Identify which cell holds the provided text, then report its [x, y] central coordinate. 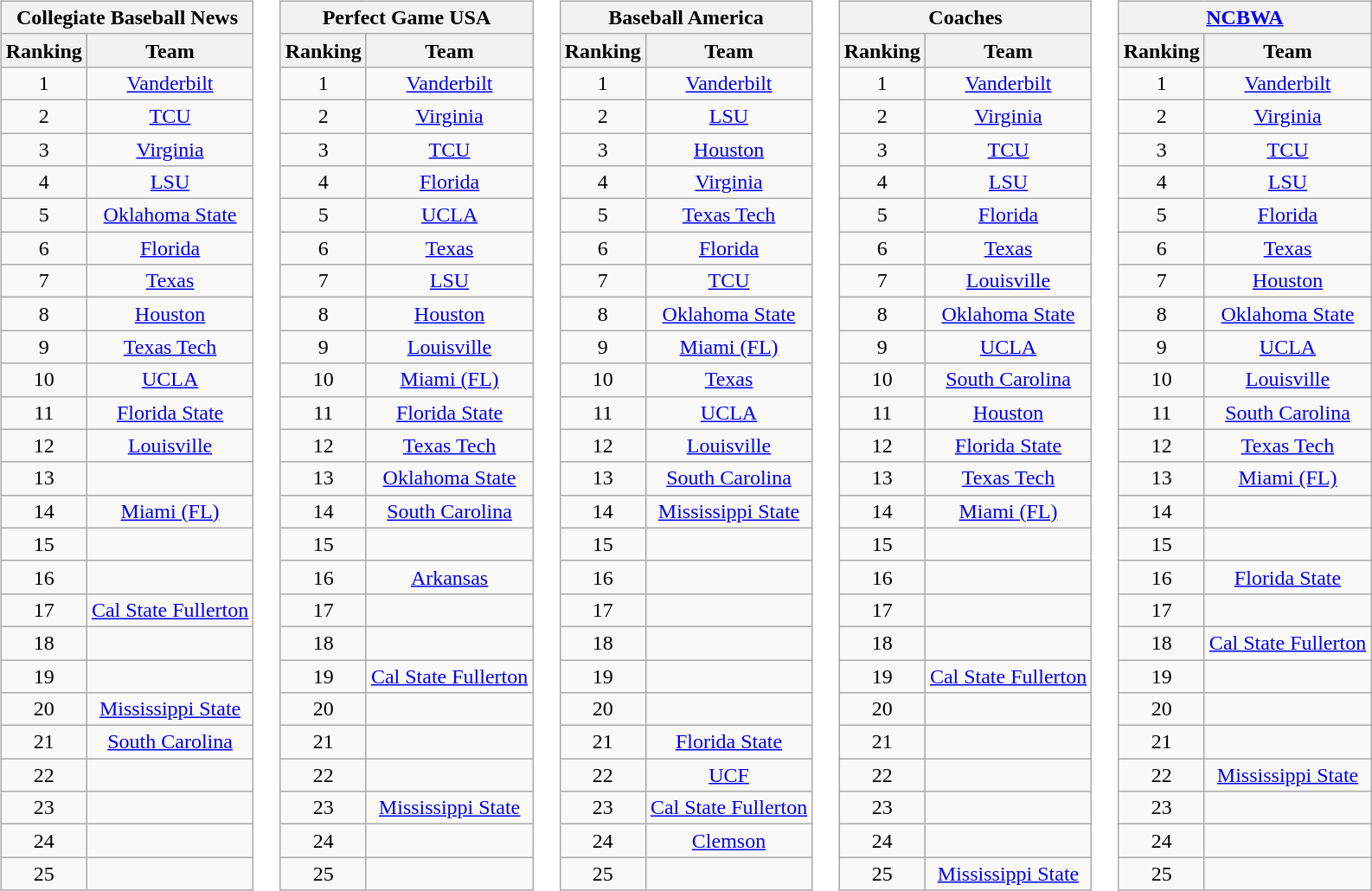
Coaches [965, 17]
UCF [728, 775]
Perfect Game USA [407, 17]
NCBWA [1244, 17]
Baseball America [685, 17]
Clemson [728, 841]
Collegiate Baseball News [126, 17]
Arkansas [449, 577]
